Detect which cell encompasses the target text, then output its (X, Y) center coordinate. 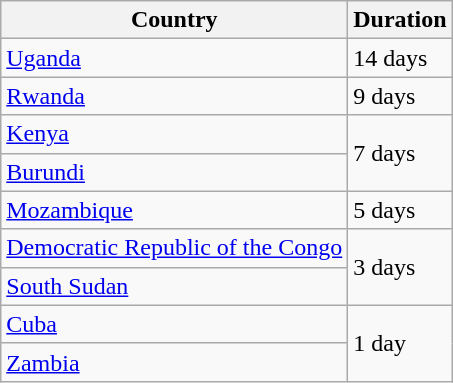
7 days (400, 153)
5 days (400, 210)
Rwanda (174, 96)
Kenya (174, 134)
Country (174, 20)
Cuba (174, 324)
Uganda (174, 58)
South Sudan (174, 286)
Duration (400, 20)
3 days (400, 267)
9 days (400, 96)
Democratic Republic of the Congo (174, 248)
1 day (400, 343)
Zambia (174, 362)
14 days (400, 58)
Burundi (174, 172)
Mozambique (174, 210)
